Pinpoint the cell where the given text exists, returning its [X, Y] midpoint coordinate. 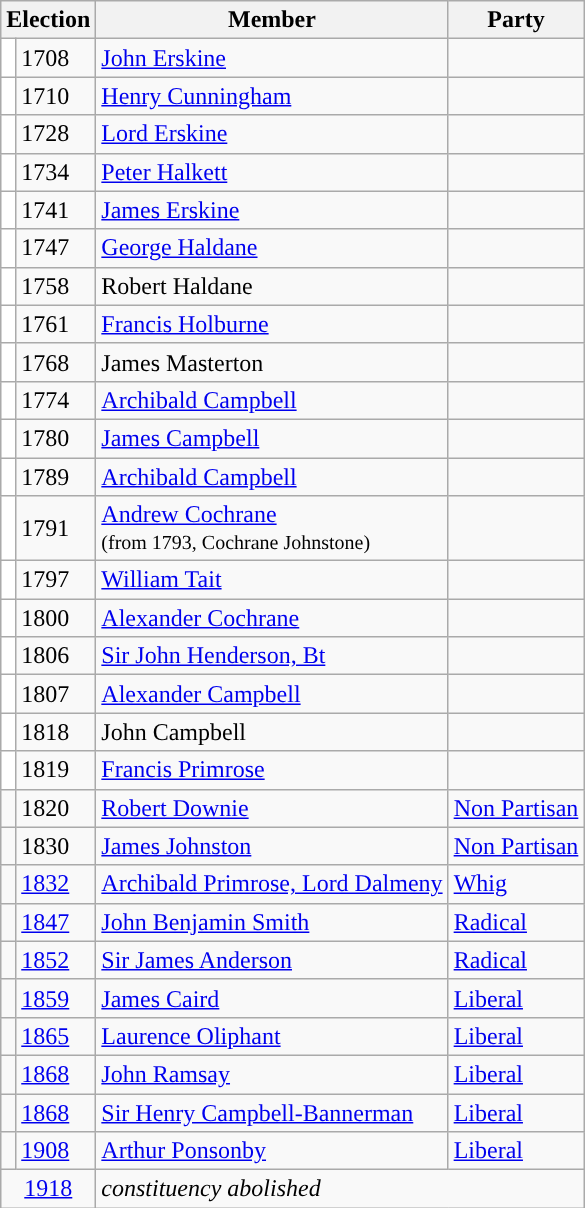
1747 [56, 248]
Whig [516, 884]
1758 [56, 286]
1789 [56, 477]
1852 [56, 960]
James Johnston [272, 846]
1800 [56, 618]
Alexander Cochrane [272, 618]
John Ramsay [272, 1074]
1734 [56, 172]
Francis Primrose [272, 770]
Sir Henry Campbell-Bannerman [272, 1113]
1797 [56, 580]
1820 [56, 808]
James Caird [272, 998]
1791 [56, 528]
1908 [56, 1151]
John Benjamin Smith [272, 922]
Laurence Oliphant [272, 1036]
Andrew Cochrane(from 1793, Cochrane Johnstone) [272, 528]
constituency abolished [340, 1189]
1819 [56, 770]
1728 [56, 134]
1859 [56, 998]
John Campbell [272, 732]
Henry Cunningham [272, 96]
Party [516, 20]
Sir James Anderson [272, 960]
1807 [56, 694]
Archibald Primrose, Lord Dalmeny [272, 884]
1768 [56, 362]
Robert Haldane [272, 286]
Alexander Campbell [272, 694]
1780 [56, 438]
James Campbell [272, 438]
1847 [56, 922]
William Tait [272, 580]
1741 [56, 210]
Lord Erskine [272, 134]
1918 [48, 1189]
1830 [56, 846]
John Erskine [272, 58]
1818 [56, 732]
James Erskine [272, 210]
1832 [56, 884]
Arthur Ponsonby [272, 1151]
1710 [56, 96]
1708 [56, 58]
Peter Halkett [272, 172]
Sir John Henderson, Bt [272, 656]
George Haldane [272, 248]
1774 [56, 400]
James Masterton [272, 362]
Robert Downie [272, 808]
Francis Holburne [272, 324]
Member [272, 20]
1761 [56, 324]
1865 [56, 1036]
1806 [56, 656]
Election [48, 20]
